Identify which cell holds the provided text, then report its (X, Y) central coordinate. 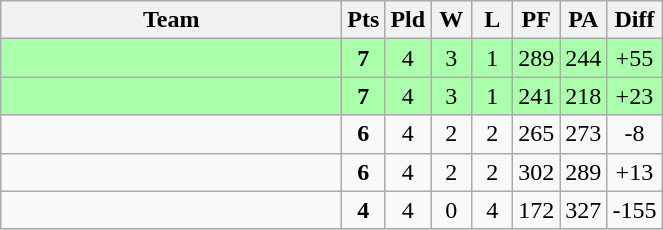
Pts (364, 20)
PF (536, 20)
218 (584, 96)
172 (536, 210)
0 (452, 210)
W (452, 20)
Team (172, 20)
+13 (634, 172)
265 (536, 134)
302 (536, 172)
244 (584, 58)
Diff (634, 20)
327 (584, 210)
Pld (408, 20)
273 (584, 134)
+23 (634, 96)
PA (584, 20)
+55 (634, 58)
-155 (634, 210)
241 (536, 96)
L (492, 20)
-8 (634, 134)
